From the cell containing the given text, extract its center point as (X, Y) coordinate. 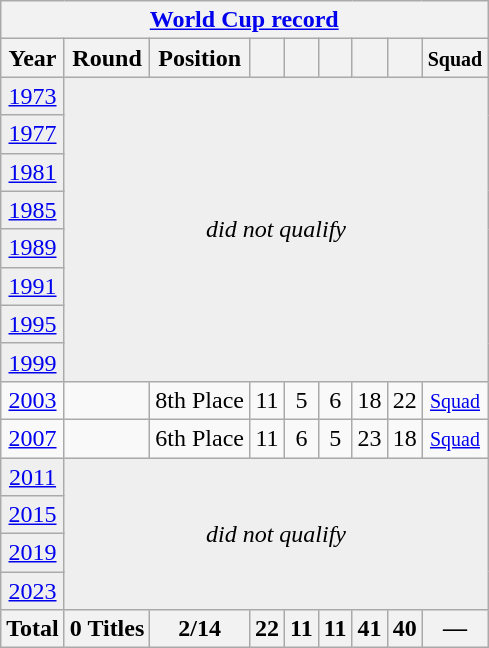
— (455, 629)
1981 (33, 172)
Total (33, 629)
0 Titles (107, 629)
6th Place (200, 438)
1999 (33, 362)
Year (33, 58)
1991 (33, 286)
2023 (33, 591)
1985 (33, 210)
1995 (33, 324)
40 (404, 629)
2019 (33, 553)
2003 (33, 400)
2/14 (200, 629)
2007 (33, 438)
8th Place (200, 400)
Round (107, 58)
1973 (33, 96)
Position (200, 58)
2011 (33, 477)
1989 (33, 248)
23 (370, 438)
2015 (33, 515)
41 (370, 629)
World Cup record (244, 20)
1977 (33, 134)
